Detect which cell encompasses the target text, then output its (x, y) center coordinate. 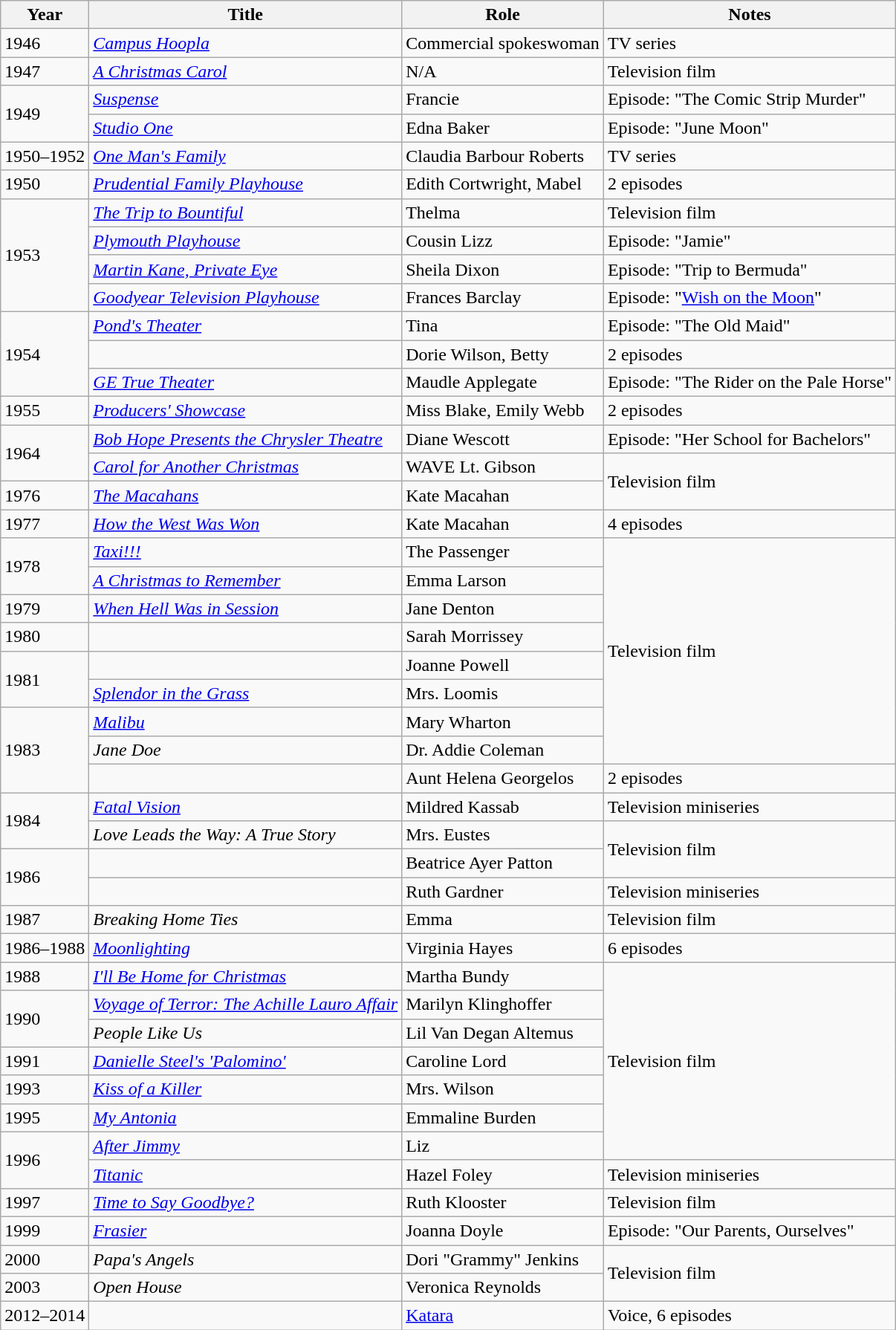
The Passenger (503, 552)
Episode: "The Rider on the Pale Horse" (749, 383)
Campus Hoopla (245, 43)
Episode: "June Moon" (749, 128)
1983 (45, 750)
1949 (45, 114)
Martin Kane, Private Eye (245, 269)
1950–1952 (45, 156)
Cousin Lizz (503, 241)
1995 (45, 1117)
Emmaline Burden (503, 1117)
Year (45, 15)
Edith Cortwright, Mabel (503, 184)
Open House (245, 1288)
Frasier (245, 1230)
Caroline Lord (503, 1061)
Veronica Reynolds (503, 1288)
Splendor in the Grass (245, 693)
1991 (45, 1061)
Danielle Steel's 'Palomino' (245, 1061)
A Christmas Carol (245, 71)
Mrs. Loomis (503, 693)
Virginia Hayes (503, 948)
Moonlighting (245, 948)
1999 (45, 1230)
Title (245, 15)
Commercial spokeswoman (503, 43)
1988 (45, 976)
Love Leads the Way: A True Story (245, 835)
Plymouth Playhouse (245, 241)
2012–2014 (45, 1316)
One Man's Family (245, 156)
After Jimmy (245, 1146)
People Like Us (245, 1033)
When Hell Was in Session (245, 609)
Jane Doe (245, 750)
Fatal Vision (245, 806)
Ruth Klooster (503, 1202)
How the West Was Won (245, 524)
Episode: "Her School for Bachelors" (749, 439)
Papa's Angels (245, 1259)
I'll Be Home for Christmas (245, 976)
Edna Baker (503, 128)
Episode: "Jamie" (749, 241)
1984 (45, 820)
Taxi!!! (245, 552)
1987 (45, 920)
Katara (503, 1316)
Producers' Showcase (245, 411)
Dr. Addie Coleman (503, 750)
Mrs. Wilson (503, 1089)
Episode: "Trip to Bermuda" (749, 269)
Bob Hope Presents the Chrysler Theatre (245, 439)
Thelma (503, 213)
Frances Barclay (503, 297)
Jane Denton (503, 609)
The Trip to Bountiful (245, 213)
1986–1988 (45, 948)
1953 (45, 255)
Episode: "The Comic Strip Murder" (749, 100)
Dori "Grammy" Jenkins (503, 1259)
1981 (45, 679)
Voice, 6 episodes (749, 1316)
Tina (503, 325)
Episode: "Wish on the Moon" (749, 297)
Role (503, 15)
1980 (45, 637)
1986 (45, 878)
Maudle Applegate (503, 383)
1947 (45, 71)
Marilyn Klinghoffer (503, 1005)
Liz (503, 1146)
Dorie Wilson, Betty (503, 354)
Prudential Family Playhouse (245, 184)
Martha Bundy (503, 976)
Francie (503, 100)
1950 (45, 184)
Lil Van Degan Altemus (503, 1033)
1955 (45, 411)
1996 (45, 1160)
WAVE Lt. Gibson (503, 467)
Studio One (245, 128)
Kiss of a Killer (245, 1089)
Breaking Home Ties (245, 920)
Emma Larson (503, 580)
Voyage of Terror: The Achille Lauro Affair (245, 1005)
1964 (45, 453)
Sheila Dixon (503, 269)
Sarah Morrissey (503, 637)
Notes (749, 15)
1954 (45, 354)
Emma (503, 920)
Malibu (245, 721)
4 episodes (749, 524)
Titanic (245, 1174)
Joanna Doyle (503, 1230)
Claudia Barbour Roberts (503, 156)
1993 (45, 1089)
N/A (503, 71)
Mary Wharton (503, 721)
1978 (45, 566)
Beatrice Ayer Patton (503, 863)
Pond's Theater (245, 325)
1946 (45, 43)
Mrs. Eustes (503, 835)
1997 (45, 1202)
Aunt Helena Georgelos (503, 778)
Miss Blake, Emily Webb (503, 411)
1990 (45, 1019)
Episode: "Our Parents, Ourselves" (749, 1230)
Goodyear Television Playhouse (245, 297)
2000 (45, 1259)
Joanne Powell (503, 665)
My Antonia (245, 1117)
Ruth Gardner (503, 892)
2003 (45, 1288)
A Christmas to Remember (245, 580)
Mildred Kassab (503, 806)
6 episodes (749, 948)
1979 (45, 609)
Hazel Foley (503, 1174)
1977 (45, 524)
Diane Wescott (503, 439)
Carol for Another Christmas (245, 467)
Episode: "The Old Maid" (749, 325)
The Macahans (245, 496)
Suspense (245, 100)
1976 (45, 496)
Time to Say Goodbye? (245, 1202)
GE True Theater (245, 383)
